Identify which cell holds the provided text, then report its [x, y] central coordinate. 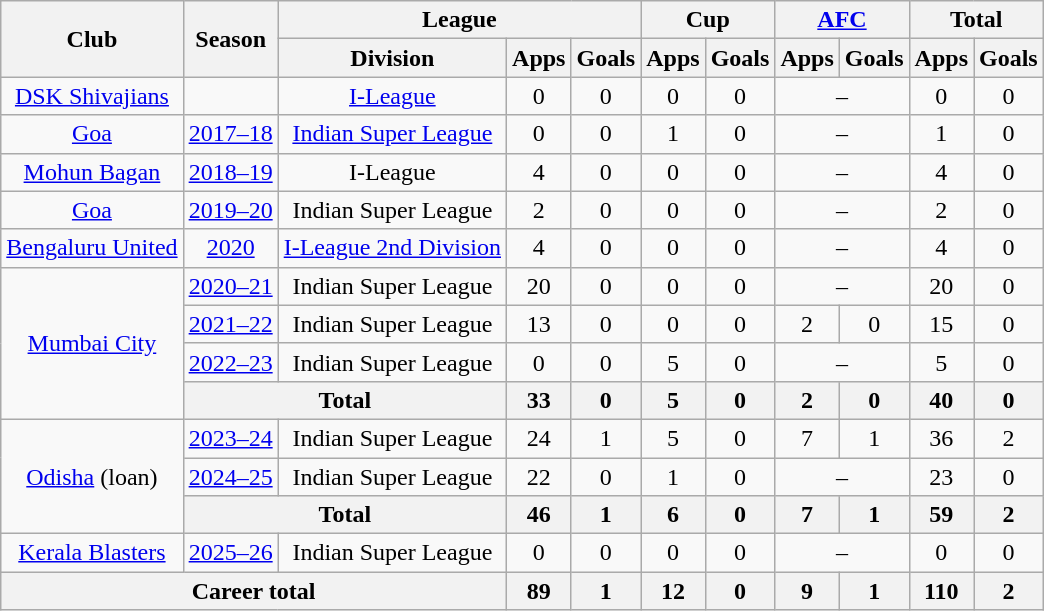
13 [539, 324]
League [460, 20]
AFC [842, 20]
2019–20 [230, 210]
33 [539, 400]
36 [941, 438]
2020 [230, 248]
15 [941, 324]
2017–18 [230, 134]
2024–25 [230, 477]
6 [673, 515]
Cup [708, 20]
Season [230, 39]
2023–24 [230, 438]
40 [941, 400]
110 [941, 591]
Division [392, 58]
Mumbai City [92, 343]
59 [941, 515]
Club [92, 39]
2020–21 [230, 286]
23 [941, 477]
Bengaluru United [92, 248]
2025–26 [230, 553]
I-League 2nd Division [392, 248]
Career total [254, 591]
2022–23 [230, 362]
Odisha (loan) [92, 476]
46 [539, 515]
9 [807, 591]
12 [673, 591]
89 [539, 591]
DSK Shivajians [92, 96]
24 [539, 438]
2021–22 [230, 324]
2018–19 [230, 172]
22 [539, 477]
Mohun Bagan [92, 172]
Kerala Blasters [92, 553]
